Detect which cell encompasses the target text, then output its (x, y) center coordinate. 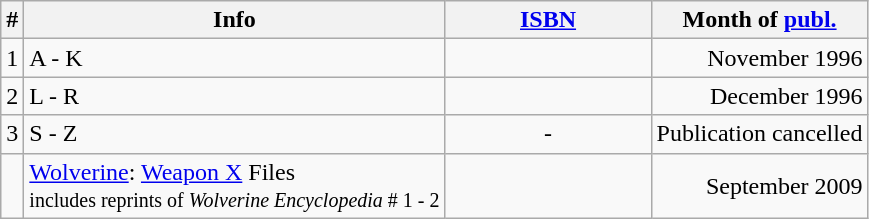
A - K (234, 58)
Info (234, 20)
November 1996 (760, 58)
# (12, 20)
Wolverine: Weapon X Filesincludes reprints of Wolverine Encyclopedia # 1 - 2 (234, 186)
S - Z (234, 134)
- (548, 134)
December 1996 (760, 96)
September 2009 (760, 186)
3 (12, 134)
Month of publ. (760, 20)
Publication cancelled (760, 134)
2 (12, 96)
L - R (234, 96)
ISBN (548, 20)
1 (12, 58)
